Return [X, Y] of the center of cell containing provided text 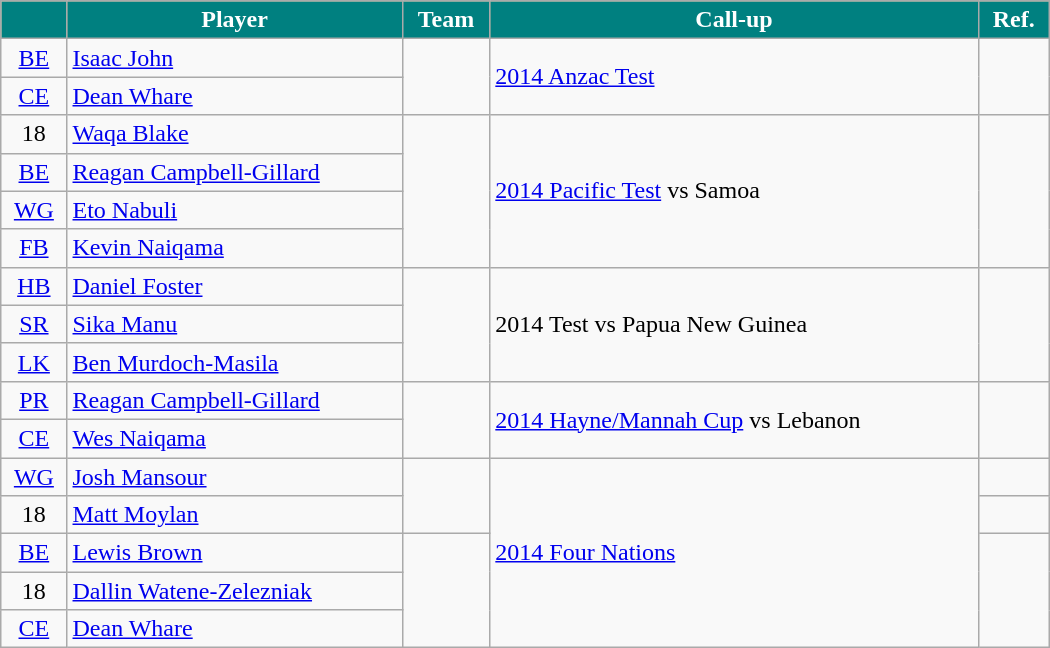
Ref. [1014, 20]
Lewis Brown [234, 553]
Isaac John [234, 58]
HB [34, 286]
LK [34, 362]
2014 Pacific Test vs Samoa [734, 191]
Wes Naiqama [234, 438]
Kevin Naiqama [234, 248]
2014 Hayne/Mannah Cup vs Lebanon [734, 419]
Daniel Foster [234, 286]
2014 Four Nations [734, 553]
Call-up [734, 20]
Ben Murdoch-Masila [234, 362]
PR [34, 400]
Team [446, 20]
2014 Test vs Papua New Guinea [734, 324]
FB [34, 248]
2014 Anzac Test [734, 77]
Josh Mansour [234, 477]
Sika Manu [234, 324]
Eto Nabuli [234, 210]
Matt Moylan [234, 515]
Player [234, 20]
Waqa Blake [234, 134]
Dallin Watene-Zelezniak [234, 591]
SR [34, 324]
